Extract the (X, Y) coordinate from the center of the cell holding the provided text.  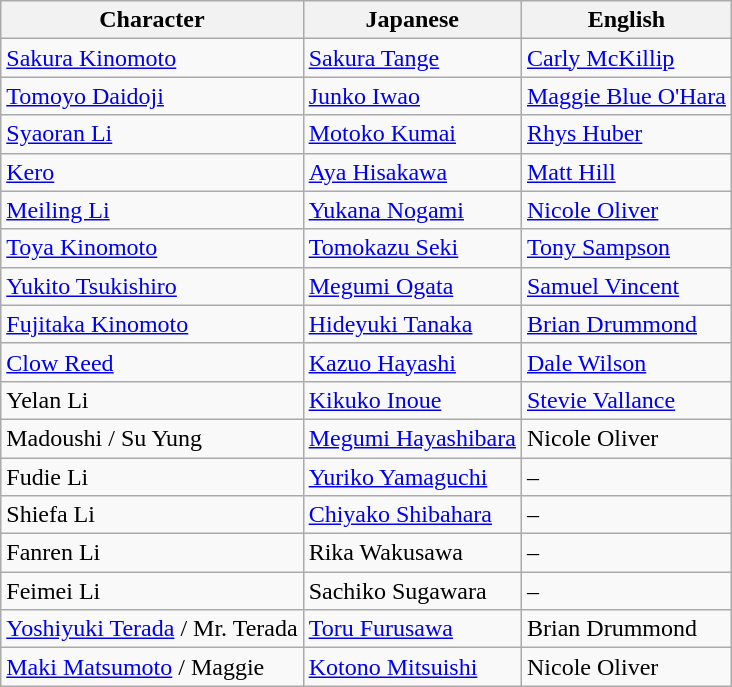
Matt Hill (626, 172)
Kikuko Inoue (412, 400)
Kazuo Hayashi (412, 362)
Sakura Kinomoto (152, 58)
Madoushi / Su Yung (152, 438)
Junko Iwao (412, 96)
Yukana Nogami (412, 210)
Sachiko Sugawara (412, 591)
Shiefa Li (152, 515)
Syaoran Li (152, 134)
Stevie Vallance (626, 400)
Motoko Kumai (412, 134)
Dale Wilson (626, 362)
Fudie Li (152, 477)
Chiyako Shibahara (412, 515)
Aya Hisakawa (412, 172)
Maki Matsumoto / Maggie (152, 667)
Character (152, 20)
Carly McKillip (626, 58)
Maggie Blue O'Hara (626, 96)
Hideyuki Tanaka (412, 324)
Kero (152, 172)
Samuel Vincent (626, 286)
Toru Furusawa (412, 629)
Sakura Tange (412, 58)
Megumi Hayashibara (412, 438)
Tomoyo Daidoji (152, 96)
Yuriko Yamaguchi (412, 477)
English (626, 20)
Fanren Li (152, 553)
Kotono Mitsuishi (412, 667)
Yelan Li (152, 400)
Japanese (412, 20)
Tony Sampson (626, 248)
Megumi Ogata (412, 286)
Yukito Tsukishiro (152, 286)
Tomokazu Seki (412, 248)
Rika Wakusawa (412, 553)
Feimei Li (152, 591)
Fujitaka Kinomoto (152, 324)
Meiling Li (152, 210)
Yoshiyuki Terada / Mr. Terada (152, 629)
Rhys Huber (626, 134)
Toya Kinomoto (152, 248)
Clow Reed (152, 362)
